Extract the [x, y] coordinate from the center of the cell holding the provided text.  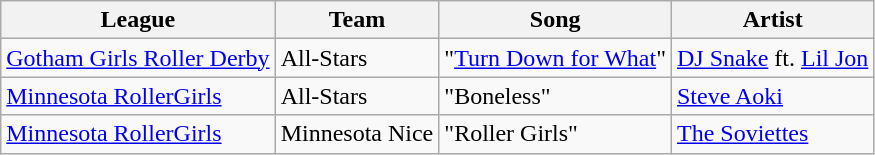
Song [556, 20]
"Roller Girls" [556, 134]
The Soviettes [772, 134]
Team [357, 20]
Minnesota Nice [357, 134]
DJ Snake ft. Lil Jon [772, 58]
"Boneless" [556, 96]
League [138, 20]
"Turn Down for What" [556, 58]
Artist [772, 20]
Steve Aoki [772, 96]
Gotham Girls Roller Derby [138, 58]
